Determine the [X, Y] coordinate at the center of the cell enclosing the given text.  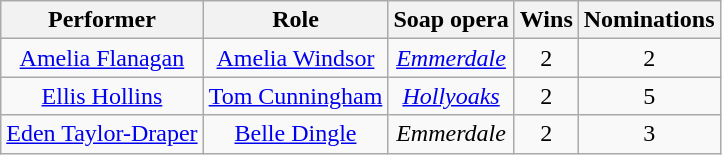
5 [649, 96]
Ellis Hollins [102, 96]
Soap opera [451, 20]
Wins [546, 20]
3 [649, 134]
Eden Taylor-Draper [102, 134]
Belle Dingle [296, 134]
Role [296, 20]
Tom Cunningham [296, 96]
Nominations [649, 20]
Hollyoaks [451, 96]
Amelia Flanagan [102, 58]
Amelia Windsor [296, 58]
Performer [102, 20]
